Find where the given text appears and provide that cell's center as (X, Y) coordinate. 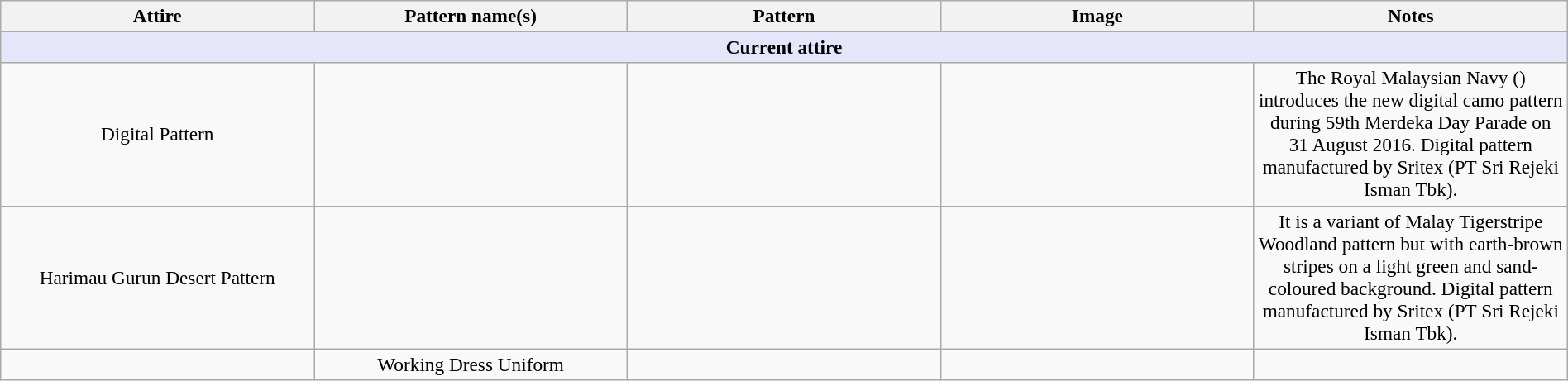
Digital Pattern (157, 134)
Pattern (784, 16)
Working Dress Uniform (471, 364)
Attire (157, 16)
Pattern name(s) (471, 16)
Image (1097, 16)
Notes (1411, 16)
Harimau Gurun Desert Pattern (157, 278)
Current attire (784, 47)
